Search for the cell housing the specified text and yield its (X, Y) center coordinate. 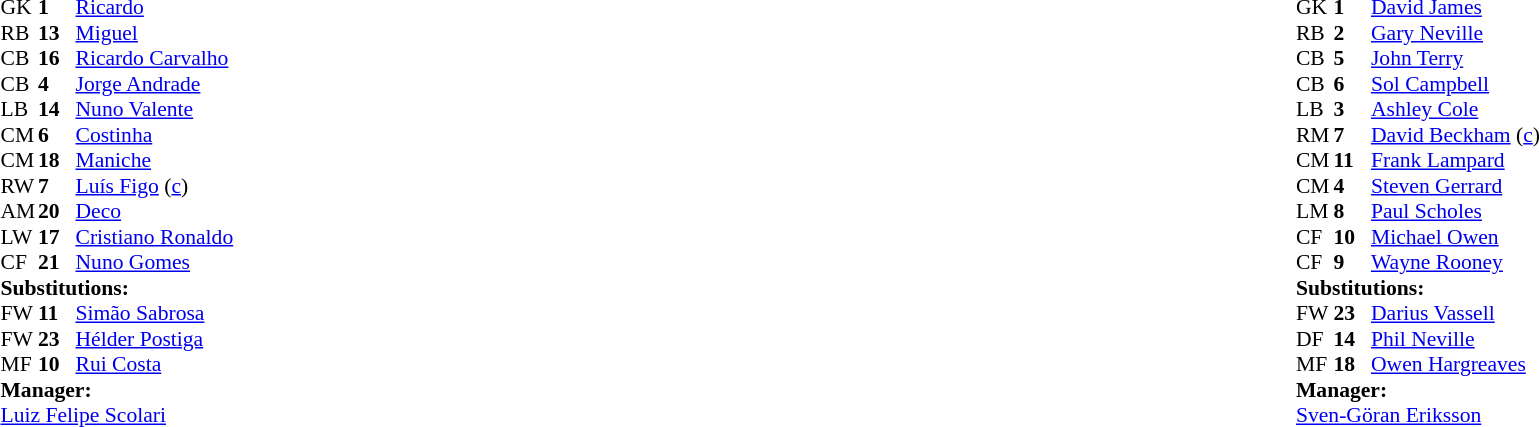
5 (1352, 59)
16 (57, 59)
21 (57, 263)
AM (19, 211)
Luís Figo (c) (155, 186)
9 (1352, 263)
Rui Costa (155, 365)
Miguel (155, 33)
Nuno Gomes (155, 263)
LM (1315, 211)
Manager: (116, 390)
8 (1352, 211)
Substitutions: (116, 288)
Deco (155, 211)
Costinha (155, 135)
Hélder Postiga (155, 339)
RW (19, 186)
Cristiano Ronaldo (155, 237)
3 (1352, 109)
DF (1315, 339)
Ricardo Carvalho (155, 59)
Nuno Valente (155, 109)
13 (57, 33)
RM (1315, 135)
LW (19, 237)
Jorge Andrade (155, 84)
2 (1352, 33)
Simão Sabrosa (155, 313)
20 (57, 211)
17 (57, 237)
Maniche (155, 161)
